Provide the (x, y) coordinate of the cell's center where the given text is located.  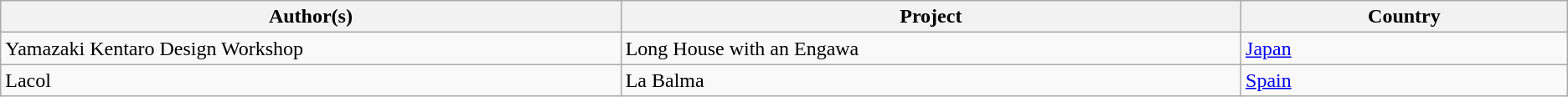
Yamazaki Kentaro Design Workshop (311, 48)
Japan (1405, 48)
Project (931, 17)
Long House with an Engawa (931, 48)
La Balma (931, 80)
Author(s) (311, 17)
Spain (1405, 80)
Lacol (311, 80)
Country (1405, 17)
